Return the (X, Y) coordinate for the center point of the cell that contains the specified text.  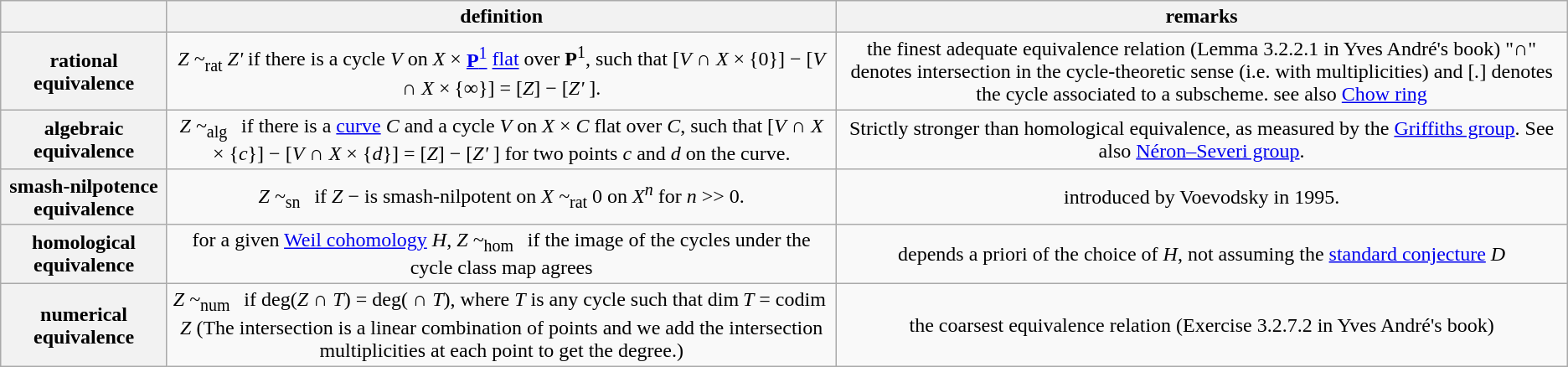
algebraic equivalence (84, 139)
for a given Weil cohomology H, Z ~hom if the image of the cycles under the cycle class map agrees (501, 253)
the coarsest equivalence relation (Exercise 3.2.7.2 in Yves André's book) (1201, 325)
numerical equivalence (84, 325)
smash-nilpotence equivalence (84, 196)
Z ~rat Z' if there is a cycle V on X × P1 flat over P1, such that [V ∩ X × {0}] − [V ∩ X × {∞}] = [Z] − [Z' ]. (501, 71)
introduced by Voevodsky in 1995. (1201, 196)
depends a priori of the choice of H, not assuming the standard conjecture D (1201, 253)
Z ~sn if Z − is smash-nilpotent on X ~rat 0 on Xn for n >> 0. (501, 196)
homological equivalence (84, 253)
rational equivalence (84, 71)
Strictly stronger than homological equivalence, as measured by the Griffiths group. See also Néron–Severi group. (1201, 139)
remarks (1201, 17)
definition (501, 17)
